Capture the cell that displays the provided text and extract its (x, y) central coordinate. 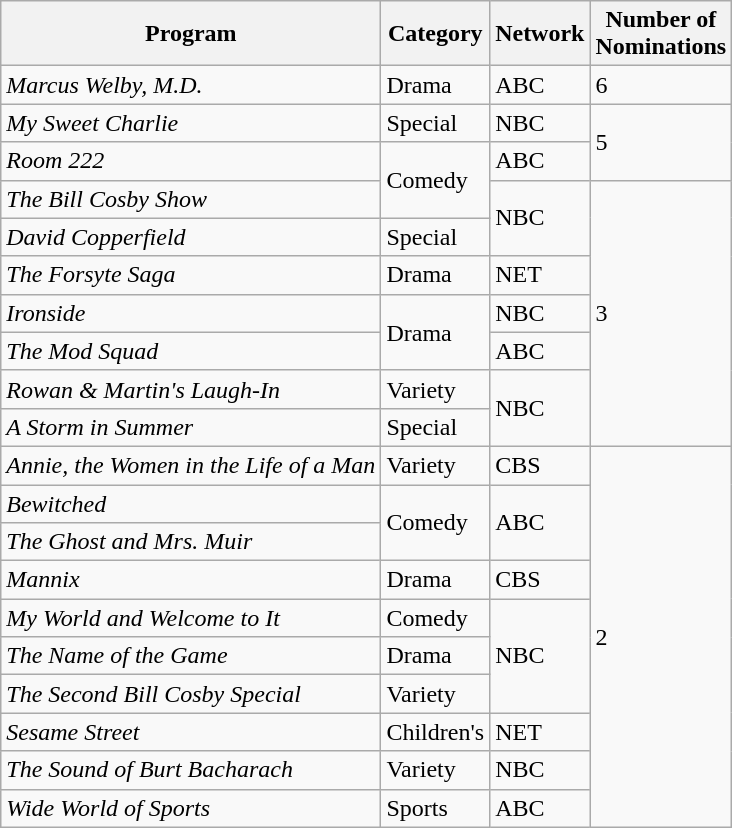
Children's (436, 732)
The Mod Squad (191, 351)
6 (661, 85)
The Second Bill Cosby Special (191, 694)
Annie, the Women in the Life of a Man (191, 465)
A Storm in Summer (191, 427)
The Sound of Burt Bacharach (191, 770)
Ironside (191, 313)
Mannix (191, 580)
2 (661, 636)
Sports (436, 808)
My Sweet Charlie (191, 123)
My World and Welcome to It (191, 618)
Marcus Welby, M.D. (191, 85)
3 (661, 313)
The Forsyte Saga (191, 275)
David Copperfield (191, 237)
Room 222 (191, 161)
The Name of the Game (191, 656)
Category (436, 34)
The Ghost and Mrs. Muir (191, 542)
Wide World of Sports (191, 808)
Sesame Street (191, 732)
Rowan & Martin's Laugh-In (191, 389)
Network (540, 34)
Number ofNominations (661, 34)
The Bill Cosby Show (191, 199)
5 (661, 142)
Bewitched (191, 503)
Program (191, 34)
